Return the [x, y] coordinate for the center point of the cell that contains the specified text.  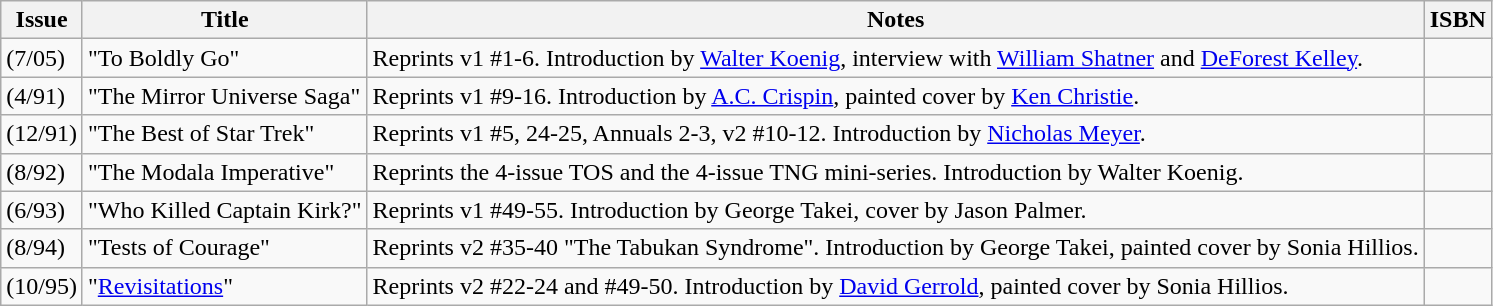
ISBN [1458, 20]
(4/91) [42, 96]
Reprints v1 #49-55. Introduction by George Takei, cover by Jason Palmer. [896, 210]
Title [224, 20]
(12/91) [42, 134]
"Who Killed Captain Kirk?" [224, 210]
"Revisitations" [224, 286]
"The Mirror Universe Saga" [224, 96]
(6/93) [42, 210]
"The Best of Star Trek" [224, 134]
Reprints v1 #1-6. Introduction by Walter Koenig, interview with William Shatner and DeForest Kelley. [896, 58]
Reprints v1 #9-16. Introduction by A.C. Crispin, painted cover by Ken Christie. [896, 96]
Reprints v2 #22-24 and #49-50. Introduction by David Gerrold, painted cover by Sonia Hillios. [896, 286]
(8/92) [42, 172]
"The Modala Imperative" [224, 172]
Reprints v2 #35-40 "The Tabukan Syndrome". Introduction by George Takei, painted cover by Sonia Hillios. [896, 248]
(8/94) [42, 248]
Reprints the 4-issue TOS and the 4-issue TNG mini-series. Introduction by Walter Koenig. [896, 172]
"Tests of Courage" [224, 248]
(7/05) [42, 58]
Issue [42, 20]
Reprints v1 #5, 24-25, Annuals 2-3, v2 #10-12. Introduction by Nicholas Meyer. [896, 134]
(10/95) [42, 286]
Notes [896, 20]
"To Boldly Go" [224, 58]
